From the cell containing the given text, extract its center point as (x, y) coordinate. 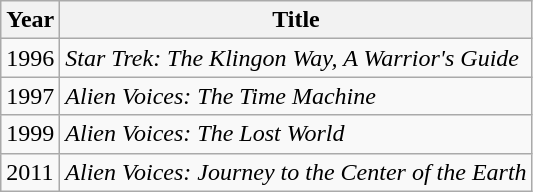
Title (296, 20)
Alien Voices: The Lost World (296, 134)
Alien Voices: The Time Machine (296, 96)
1996 (30, 58)
1999 (30, 134)
Year (30, 20)
2011 (30, 172)
Alien Voices: Journey to the Center of the Earth (296, 172)
1997 (30, 96)
Star Trek: The Klingon Way, A Warrior's Guide (296, 58)
